For the text-containing cell, return its midpoint in (x, y) coordinate format. 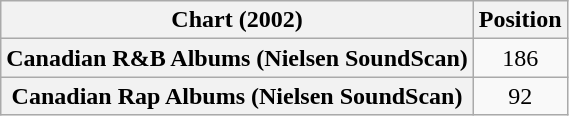
186 (520, 58)
Chart (2002) (238, 20)
Canadian R&B Albums (Nielsen SoundScan) (238, 58)
Position (520, 20)
Canadian Rap Albums (Nielsen SoundScan) (238, 96)
92 (520, 96)
